Search for the cell housing the specified text and yield its (X, Y) center coordinate. 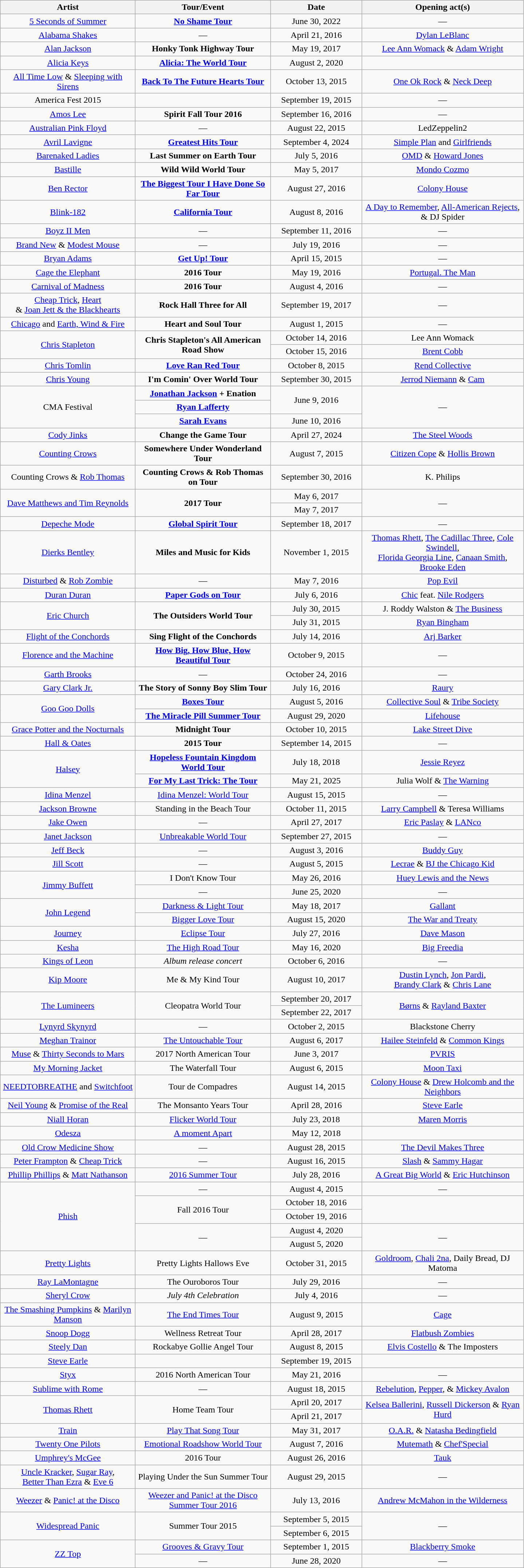
How Big, How Blue, How Beautiful Tour (203, 655)
Alan Jackson (68, 49)
Lecrae & BJ the Chicago Kid (443, 864)
The End Times Tour (203, 1314)
August 29, 2020 (316, 716)
Blackstone Cherry (443, 1026)
July 27, 2016 (316, 933)
Lee Ann Womack (443, 338)
Album release concert (203, 961)
August 18, 2015 (316, 1388)
November 1, 2015 (316, 552)
Weezer & Panic! at the Disco (68, 1501)
October 31, 2015 (316, 1263)
September 18, 2017 (316, 524)
Jessie Reyez (443, 762)
No Shame Tour (203, 21)
The Story of Sonny Boy Slim Tour (203, 688)
Kings of Leon (68, 961)
August 7, 2015 (316, 454)
Ray LaMontagne (68, 1282)
Janet Jackson (68, 836)
The Biggest Tour I Have Done So Far Tour (203, 188)
Gary Clark Jr. (68, 688)
The Smashing Pumpkins & Marilyn Manson (68, 1314)
Rend Collective (443, 365)
October 2, 2015 (316, 1026)
Larry Campbell & Teresa Williams (443, 809)
Big Freedia (443, 947)
Ryan Lafferty (203, 407)
OMD & Howard Jones (443, 156)
A Great Big World & Eric Hutchinson (443, 1175)
Arj Barker (443, 636)
Blackberry Smoke (443, 1547)
Moon Taxi (443, 1068)
July 4th Celebration (203, 1296)
September 27, 2015 (316, 836)
K. Philips (443, 477)
Global Spirit Tour (203, 524)
Jerrod Niemann & Cam (443, 379)
July 6, 2016 (316, 595)
Tauk (443, 1458)
Opening act(s) (443, 7)
A Day to Remember, All-American Rejects, & DJ Spider (443, 212)
Fall 2016 Tour (203, 1210)
Grace Potter and the Nocturnals (68, 730)
The Ouroboros Tour (203, 1282)
Flatbush Zombies (443, 1333)
Boxes Tour (203, 702)
Phillip Phillips & Matt Nathanson (68, 1175)
Flight of the Conchords (68, 636)
Chic feat. Nile Rodgers (443, 595)
April 15, 2015 (316, 259)
July 5, 2016 (316, 156)
ZZ Top (68, 1554)
October 15, 2016 (316, 351)
I'm Comin' Over World Tour (203, 379)
Simple Plan and Girlfriends (443, 142)
LedZeppelin2 (443, 128)
The Outsiders World Tour (203, 616)
August 5, 2020 (316, 1244)
September 6, 2015 (316, 1533)
Play That Song Tour (203, 1430)
Raury (443, 688)
Tour de Compadres (203, 1087)
September 14, 2015 (316, 743)
May 7, 2016 (316, 581)
May 21, 2025 (316, 781)
Cleopatra World Tour (203, 1006)
May 6, 2017 (316, 496)
September 5, 2015 (316, 1519)
September 1, 2015 (316, 1547)
June 3, 2017 (316, 1054)
Niall Horan (68, 1119)
Hailee Steinfeld & Common Kings (443, 1040)
Ben Rector (68, 188)
Amos Lee (68, 114)
Chris Stapleton's All American Road Show (203, 345)
Duran Duran (68, 595)
Odesza (68, 1133)
2017 North American Tour (203, 1054)
Paper Gods on Tour (203, 595)
September 20, 2017 (316, 999)
June 30, 2022 (316, 21)
July 18, 2018 (316, 762)
Lynyrd Skynyrd (68, 1026)
Thomas Rhett (68, 1409)
Emotional Roadshow World Tour (203, 1444)
My Morning Jacket (68, 1068)
The Steel Woods (443, 435)
Jimmy Buffett (68, 885)
Alabama Shakes (68, 35)
Home Team Tour (203, 1409)
Umphrey's McGee (68, 1458)
Maren Morris (443, 1119)
Cheap Trick, Heart & Joan Jett & the Blackhearts (68, 305)
Eric Church (68, 616)
Halsey (68, 769)
Jill Scott (68, 864)
Miles and Music for Kids (203, 552)
Snoop Dogg (68, 1333)
August 5, 2016 (316, 702)
California Tour (203, 212)
I Don't Know Tour (203, 878)
Brent Cobb (443, 351)
Buddy Guy (443, 850)
Idina Menzel: World Tour (203, 795)
May 21, 2016 (316, 1375)
Last Summer on Earth Tour (203, 156)
Bastille (68, 169)
Tour/Event (203, 7)
Darkness & Light Tour (203, 905)
Lifehouse (443, 716)
Andrew McMahon in the Wilderness (443, 1501)
Unbreakable World Tour (203, 836)
Wild Wild World Tour (203, 169)
Jonathan Jackson + Enation (203, 393)
Dierks Bentley (68, 552)
May 31, 2017 (316, 1430)
August 6, 2017 (316, 1040)
September 30, 2016 (316, 477)
Goo Goo Dolls (68, 708)
Colony House (443, 188)
October 24, 2016 (316, 674)
Disturbed & Rob Zombie (68, 581)
Collective Soul & Tribe Society (443, 702)
The Devil Makes Three (443, 1147)
October 6, 2016 (316, 961)
August 4, 2015 (316, 1188)
Barenaked Ladies (68, 156)
Alicia: The World Tour (203, 63)
Dustin Lynch, Jon Pardi, Brandy Clark & Chris Lane (443, 980)
Chris Tomlin (68, 365)
June 28, 2020 (316, 1561)
August 29, 2015 (316, 1477)
Kelsea Ballerini, Russell Dickerson & Ryan Hurd (443, 1409)
October 8, 2015 (316, 365)
A moment Apart (203, 1133)
July 13, 2016 (316, 1501)
The Waterfall Tour (203, 1068)
Kip Moore (68, 980)
April 21, 2016 (316, 35)
August 5, 2015 (316, 864)
Summer Tour 2015 (203, 1526)
Portugal. The Man (443, 272)
October 11, 2015 (316, 809)
Hopeless Fountain Kingdom World Tour (203, 762)
August 28, 2015 (316, 1147)
One Ok Rock & Neck Deep (443, 82)
Phish (68, 1216)
May 19, 2017 (316, 49)
For My Last Trick: The Tour (203, 781)
Boyz II Men (68, 231)
July 4, 2016 (316, 1296)
Dylan LeBlanc (443, 35)
Uncle Kracker, Sugar Ray, Better Than Ezra & Eve 6 (68, 1477)
October 18, 2016 (316, 1203)
Playing Under the Sun Summer Tour (203, 1477)
Pretty Lights (68, 1263)
August 1, 2015 (316, 324)
Honky Tonk Highway Tour (203, 49)
The High Road Tour (203, 947)
Huey Lewis and the News (443, 878)
America Fest 2015 (68, 100)
July 29, 2016 (316, 1282)
Grooves & Gravy Tour (203, 1547)
Cage (443, 1314)
Jake Owen (68, 822)
Meghan Trainor (68, 1040)
Widespread Panic (68, 1526)
Jackson Browne (68, 809)
Chris Stapleton (68, 345)
October 13, 2015 (316, 82)
June 25, 2020 (316, 892)
July 14, 2016 (316, 636)
Bryan Adams (68, 259)
Carnival of Madness (68, 286)
September 4, 2024 (316, 142)
Alicia Keys (68, 63)
Colony House & Drew Holcomb and the Neighbors (443, 1087)
Train (68, 1430)
Depeche Mode (68, 524)
July 28, 2016 (316, 1175)
May 5, 2017 (316, 169)
5 Seconds of Summer (68, 21)
2016 North American Tour (203, 1375)
Rockabye Gollie Angel Tour (203, 1347)
August 15, 2015 (316, 795)
August 16, 2015 (316, 1161)
Idina Menzel (68, 795)
May 26, 2016 (316, 878)
August 22, 2015 (316, 128)
September 16, 2016 (316, 114)
July 30, 2015 (316, 609)
May 12, 2018 (316, 1133)
2015 Tour (203, 743)
The Lumineers (68, 1006)
August 4, 2016 (316, 286)
CMA Festival (68, 407)
Styx (68, 1375)
September 22, 2017 (316, 1013)
Artist (68, 7)
Rebelution, Pepper, & Mickey Avalon (443, 1388)
Steely Dan (68, 1347)
Muse & Thirty Seconds to Mars (68, 1054)
Standing in the Beach Tour (203, 809)
Avril Lavigne (68, 142)
Sheryl Crow (68, 1296)
August 2, 2020 (316, 63)
Twenty One Pilots (68, 1444)
September 30, 2015 (316, 379)
Chicago and Earth, Wind & Fire (68, 324)
Brand New & Modest Mouse (68, 245)
Australian Pink Floyd (68, 128)
August 10, 2017 (316, 980)
J. Roddy Walston & The Business (443, 609)
Me & My Kind Tour (203, 980)
April 28, 2017 (316, 1333)
Lake Street Dive (443, 730)
2016 Summer Tour (203, 1175)
August 6, 2015 (316, 1068)
Sublime with Rome (68, 1388)
Goldroom, Chali 2na, Daily Bread, DJ Matoma (443, 1263)
The Miracle Pill Summer Tour (203, 716)
April 21, 2017 (316, 1416)
Wellness Retreat Tour (203, 1333)
Date (316, 7)
April 27, 2024 (316, 435)
Rock Hall Three for All (203, 305)
August 27, 2016 (316, 188)
Counting Crows (68, 454)
Lee Ann Womack & Adam Wright (443, 49)
June 10, 2016 (316, 421)
Somewhere Under Wonderland Tour (203, 454)
September 19, 2017 (316, 305)
PVRIS (443, 1054)
Florence and the Machine (68, 655)
September 11, 2016 (316, 231)
August 4, 2020 (316, 1230)
Jeff Beck (68, 850)
July 19, 2016 (316, 245)
August 26, 2016 (316, 1458)
Blink-182 (68, 212)
Mutemath & Chef'Special (443, 1444)
Heart and Soul Tour (203, 324)
Eric Paslay & LANco (443, 822)
Mondo Cozmo (443, 169)
Pretty Lights Hallows Eve (203, 1263)
All Time Low & Sleeping with Sirens (68, 82)
Midnight Tour (203, 730)
O.A.R. & Natasha Bedingfield (443, 1430)
Elvis Costello & The Imposters (443, 1347)
Greatest Hits Tour (203, 142)
August 9, 2015 (316, 1314)
Sing Flight of the Conchords (203, 636)
Neil Young & Promise of the Real (68, 1105)
April 27, 2017 (316, 822)
October 10, 2015 (316, 730)
October 14, 2016 (316, 338)
Journey (68, 933)
Old Crow Medicine Show (68, 1147)
Change the Game Tour (203, 435)
The War and Treaty (443, 919)
The Untouchable Tour (203, 1040)
June 9, 2016 (316, 400)
August 15, 2020 (316, 919)
August 14, 2015 (316, 1087)
2017 Tour (203, 503)
Ryan Bingham (443, 622)
Eclipse Tour (203, 933)
Kesha (68, 947)
Citizen Cope & Hollis Brown (443, 454)
Thomas Rhett, The Cadillac Three, Cole Swindell, Florida Georgia Line, Canaan Smith, Brooke Eden (443, 552)
May 16, 2020 (316, 947)
August 8, 2016 (316, 212)
The Monsanto Years Tour (203, 1105)
Get Up! Tour (203, 259)
Slash & Sammy Hagar (443, 1161)
Dave Mason (443, 933)
Gallant (443, 905)
Back To The Future Hearts Tour (203, 82)
July 23, 2018 (316, 1119)
Julia Wolf & The Warning (443, 781)
August 3, 2016 (316, 850)
NEEDTOBREATHE and Switchfoot (68, 1087)
July 31, 2015 (316, 622)
Sarah Evans (203, 421)
April 28, 2016 (316, 1105)
October 9, 2015 (316, 655)
John Legend (68, 912)
August 8, 2015 (316, 1347)
Weezer and Panic! at the Disco Summer Tour 2016 (203, 1501)
Cody Jinks (68, 435)
August 7, 2016 (316, 1444)
October 19, 2016 (316, 1217)
May 19, 2016 (316, 272)
Counting Crows & Rob Thomas (68, 477)
Dave Matthews and Tim Reynolds (68, 503)
Pop Evil (443, 581)
May 7, 2017 (316, 510)
April 20, 2017 (316, 1402)
Chris Young (68, 379)
Børns & Rayland Baxter (443, 1006)
July 16, 2016 (316, 688)
Love Ran Red Tour (203, 365)
Bigger Love Tour (203, 919)
Spirit Fall Tour 2016 (203, 114)
Garth Brooks (68, 674)
May 18, 2017 (316, 905)
Flicker World Tour (203, 1119)
Peter Frampton & Cheap Trick (68, 1161)
Cage the Elephant (68, 272)
Counting Crows & Rob Thomas on Tour (203, 477)
Hall & Oates (68, 743)
